Determine the (x, y) coordinate at the center of the cell enclosing the given text.  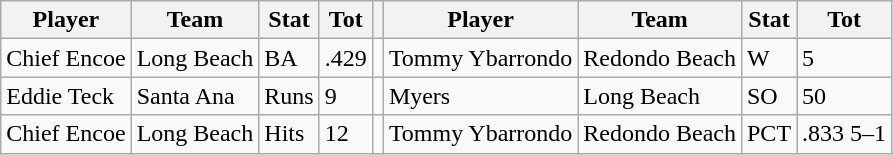
50 (844, 96)
Myers (480, 96)
5 (844, 58)
Santa Ana (195, 96)
Eddie Teck (66, 96)
9 (346, 96)
W (768, 58)
BA (289, 58)
12 (346, 134)
PCT (768, 134)
Runs (289, 96)
SO (768, 96)
.833 5–1 (844, 134)
Hits (289, 134)
.429 (346, 58)
